Return [x, y] of the center of cell containing provided text 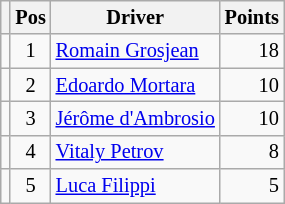
2 [30, 85]
Luca Filippi [136, 186]
18 [252, 51]
Driver [136, 17]
Points [252, 17]
Romain Grosjean [136, 51]
3 [30, 118]
4 [30, 152]
Edoardo Mortara [136, 85]
Vitaly Petrov [136, 152]
Jérôme d'Ambrosio [136, 118]
1 [30, 51]
8 [252, 152]
Pos [30, 17]
